Output the [X, Y] coordinate of the center of the cell containing the given text.  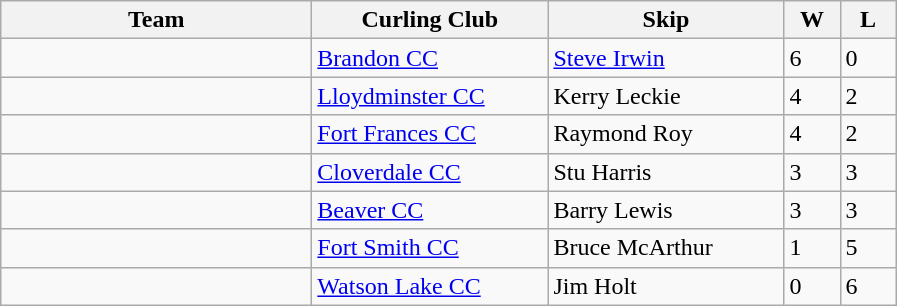
Kerry Leckie [666, 96]
Watson Lake CC [430, 286]
Team [156, 20]
Fort Smith CC [430, 248]
5 [868, 248]
Jim Holt [666, 286]
Barry Lewis [666, 210]
Brandon CC [430, 58]
Bruce McArthur [666, 248]
Beaver CC [430, 210]
Curling Club [430, 20]
W [812, 20]
Cloverdale CC [430, 172]
Lloydminster CC [430, 96]
Fort Frances CC [430, 134]
L [868, 20]
Raymond Roy [666, 134]
1 [812, 248]
Stu Harris [666, 172]
Skip [666, 20]
Steve Irwin [666, 58]
